Search for the cell housing the specified text and yield its [x, y] center coordinate. 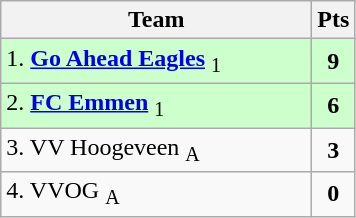
9 [334, 61]
6 [334, 105]
3 [334, 150]
3. VV Hoogeveen A [156, 150]
2. FC Emmen 1 [156, 105]
1. Go Ahead Eagles 1 [156, 61]
Pts [334, 20]
0 [334, 194]
Team [156, 20]
4. VVOG A [156, 194]
